For the text-containing cell, return its midpoint in [X, Y] coordinate format. 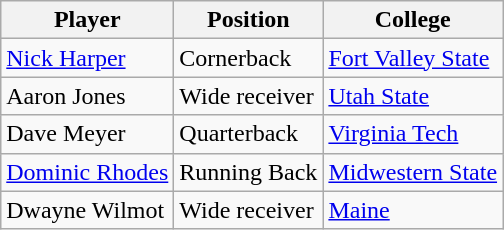
Dave Meyer [88, 134]
Nick Harper [88, 58]
Cornerback [248, 58]
Dominic Rhodes [88, 172]
Utah State [413, 96]
Player [88, 20]
Position [248, 20]
Quarterback [248, 134]
Virginia Tech [413, 134]
Dwayne Wilmot [88, 210]
Maine [413, 210]
Midwestern State [413, 172]
Aaron Jones [88, 96]
Fort Valley State [413, 58]
Running Back [248, 172]
College [413, 20]
